For the text-containing cell, return its midpoint in [x, y] coordinate format. 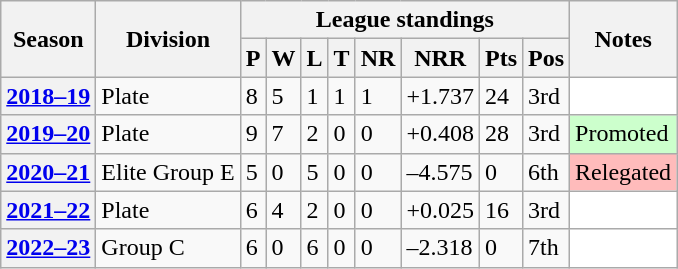
2018–19 [48, 96]
8 [253, 96]
7 [284, 134]
6th [546, 172]
28 [500, 134]
Season [48, 39]
2022–23 [48, 248]
Division [168, 39]
+1.737 [440, 96]
Pos [546, 58]
16 [500, 210]
Notes [624, 39]
+0.025 [440, 210]
2020–21 [48, 172]
Promoted [624, 134]
T [342, 58]
Group C [168, 248]
24 [500, 96]
W [284, 58]
4 [284, 210]
9 [253, 134]
Relegated [624, 172]
L [314, 58]
–2.318 [440, 248]
+0.408 [440, 134]
2021–22 [48, 210]
–4.575 [440, 172]
NRR [440, 58]
2019–20 [48, 134]
Elite Group E [168, 172]
NR [378, 58]
Pts [500, 58]
7th [546, 248]
P [253, 58]
League standings [404, 20]
